Search for the cell housing the specified text and yield its (x, y) center coordinate. 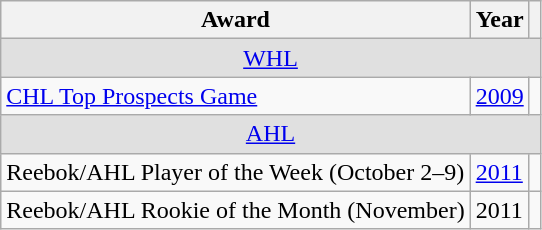
Year (500, 20)
CHL Top Prospects Game (236, 96)
2009 (500, 96)
AHL (271, 134)
Reebok/AHL Rookie of the Month (November) (236, 210)
Award (236, 20)
WHL (271, 58)
Reebok/AHL Player of the Week (October 2–9) (236, 172)
